Determine the [x, y] coordinate at the center of the cell enclosing the given text.  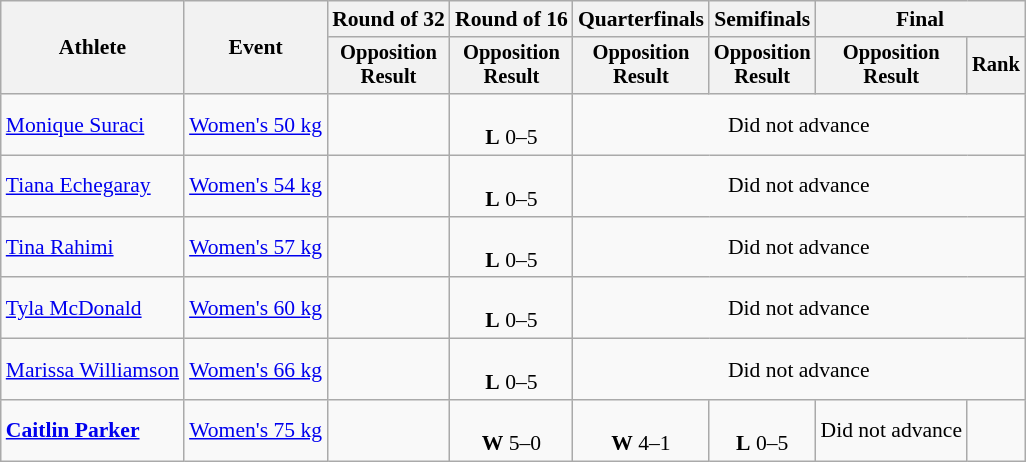
W 5–0 [512, 430]
Women's 66 kg [256, 370]
Women's 60 kg [256, 308]
Monique Suraci [92, 124]
Final [920, 19]
Women's 50 kg [256, 124]
Tiana Echegaray [92, 186]
Semifinals [762, 19]
Caitlin Parker [92, 430]
Women's 57 kg [256, 248]
Round of 16 [512, 19]
Women's 54 kg [256, 186]
Rank [996, 66]
Tyla McDonald [92, 308]
Round of 32 [388, 19]
Event [256, 48]
Women's 75 kg [256, 430]
Athlete [92, 48]
Quarterfinals [641, 19]
W 4–1 [641, 430]
Marissa Williamson [92, 370]
Tina Rahimi [92, 248]
